Return [X, Y] of the center of cell containing provided text 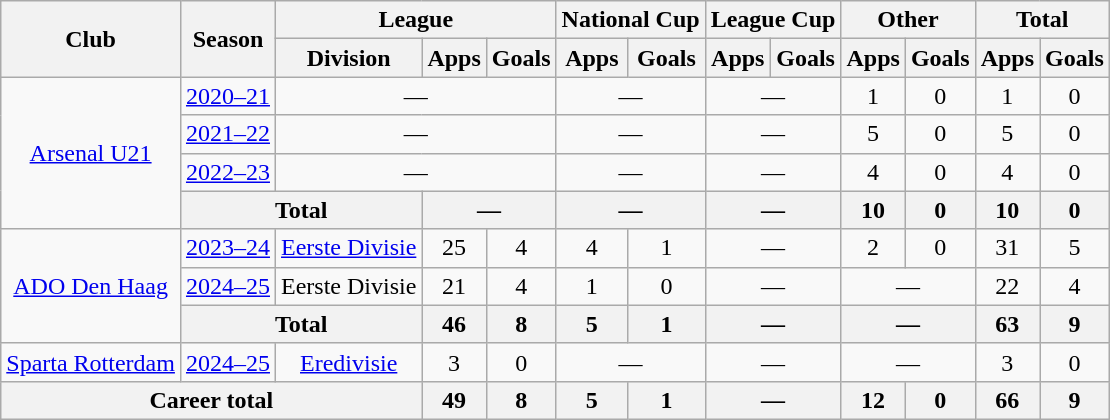
12 [873, 400]
ADO Den Haag [91, 286]
Sparta Rotterdam [91, 362]
2023–24 [228, 248]
2022–23 [228, 172]
National Cup [630, 20]
2020–21 [228, 96]
Eredivisie [349, 362]
Club [91, 39]
Arsenal U21 [91, 153]
Division [349, 58]
2 [873, 248]
25 [454, 248]
46 [454, 324]
66 [1007, 400]
63 [1007, 324]
31 [1007, 248]
22 [1007, 286]
21 [454, 286]
League Cup [773, 20]
Career total [212, 400]
Season [228, 39]
49 [454, 400]
2021–22 [228, 134]
Other [908, 20]
League [416, 20]
